Output the (X, Y) coordinate of the center of the cell containing the given text.  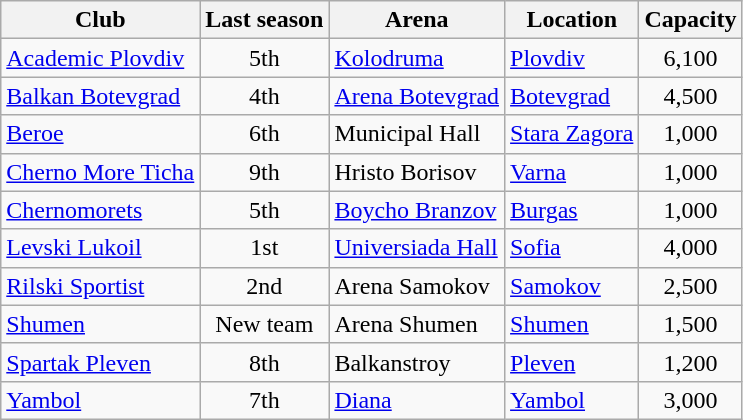
Levski Lukoil (100, 248)
Plovdiv (572, 58)
Sofia (572, 248)
4,000 (690, 248)
1st (264, 248)
Arena Samokov (417, 286)
Pleven (572, 362)
Cherno More Ticha (100, 172)
Location (572, 20)
Arena (417, 20)
Burgas (572, 210)
Diana (417, 400)
Arena Shumen (417, 324)
4th (264, 96)
2,500 (690, 286)
1,500 (690, 324)
7th (264, 400)
Academic Plovdiv (100, 58)
Hristo Borisov (417, 172)
Beroe (100, 134)
Samokov (572, 286)
New team (264, 324)
Spartak Pleven (100, 362)
Club (100, 20)
2nd (264, 286)
Varna (572, 172)
Last season (264, 20)
Balkan Botevgrad (100, 96)
Capacity (690, 20)
Rilski Sportist (100, 286)
Municipal Hall (417, 134)
Chernomorets (100, 210)
8th (264, 362)
Kolodruma (417, 58)
Arena Botevgrad (417, 96)
4,500 (690, 96)
Botevgrad (572, 96)
Balkanstroy (417, 362)
Universiada Hall (417, 248)
Stara Zagora (572, 134)
6,100 (690, 58)
9th (264, 172)
6th (264, 134)
1,200 (690, 362)
3,000 (690, 400)
Boycho Branzov (417, 210)
